Search for the cell housing the specified text and yield its [X, Y] center coordinate. 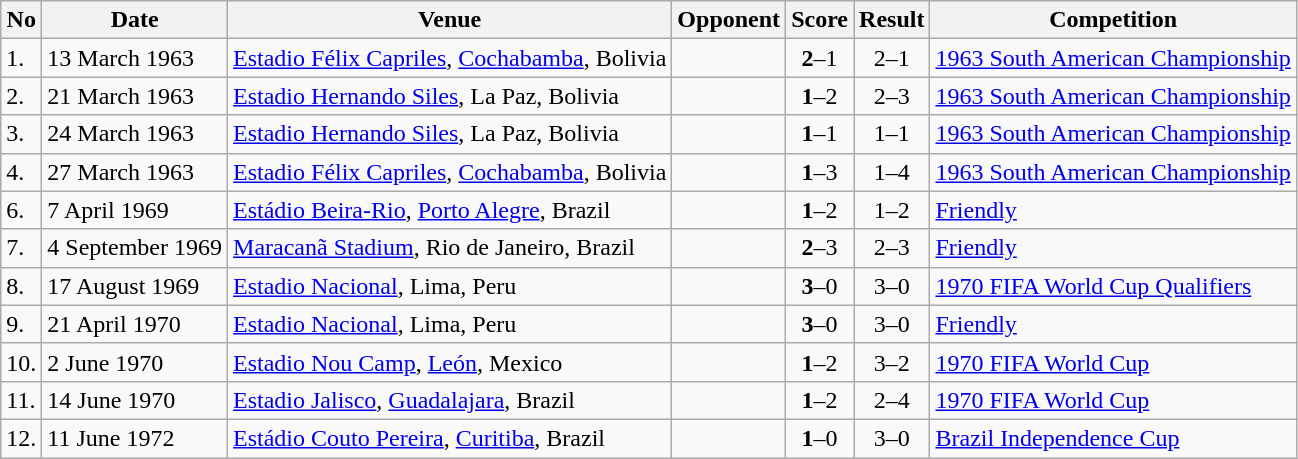
6. [22, 210]
9. [22, 324]
7. [22, 248]
Estádio Beira-Rio, Porto Alegre, Brazil [450, 210]
4. [22, 172]
27 March 1963 [135, 172]
11. [22, 400]
13 March 1963 [135, 58]
Venue [450, 20]
4 September 1969 [135, 248]
14 June 1970 [135, 400]
1. [22, 58]
1–3 [820, 172]
Date [135, 20]
7 April 1969 [135, 210]
1–0 [820, 438]
21 March 1963 [135, 96]
2–4 [892, 400]
Opponent [729, 20]
24 March 1963 [135, 134]
8. [22, 286]
3. [22, 134]
Result [892, 20]
17 August 1969 [135, 286]
Maracanã Stadium, Rio de Janeiro, Brazil [450, 248]
21 April 1970 [135, 324]
Estadio Jalisco, Guadalajara, Brazil [450, 400]
1–4 [892, 172]
Competition [1113, 20]
12. [22, 438]
Estadio Nou Camp, León, Mexico [450, 362]
2. [22, 96]
Brazil Independence Cup [1113, 438]
No [22, 20]
Estádio Couto Pereira, Curitiba, Brazil [450, 438]
Score [820, 20]
3–2 [892, 362]
1970 FIFA World Cup Qualifiers [1113, 286]
11 June 1972 [135, 438]
2 June 1970 [135, 362]
10. [22, 362]
